Output the [x, y] coordinate of the center of the cell containing the given text.  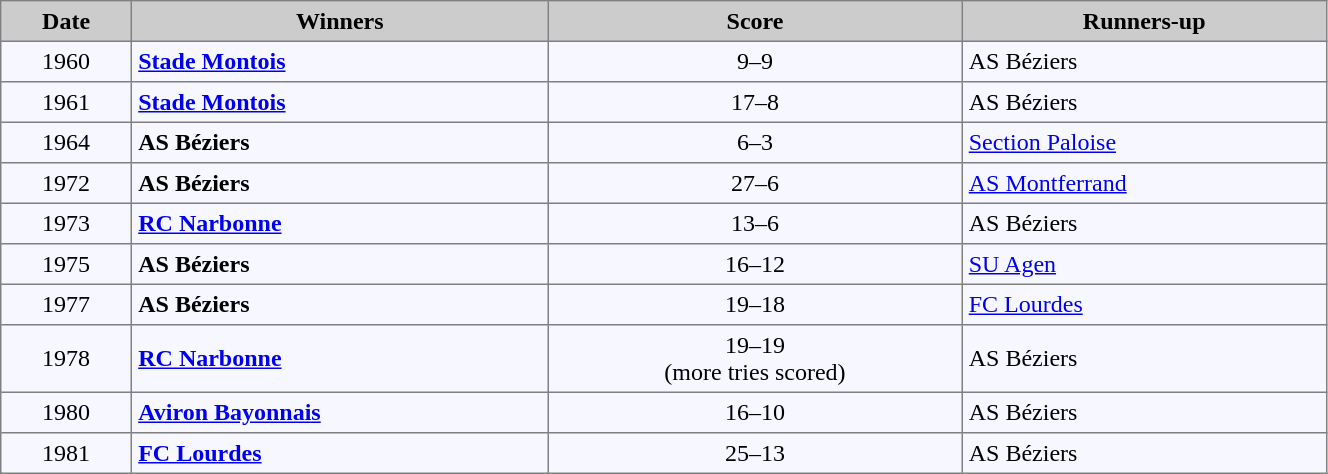
1972 [66, 183]
1964 [66, 142]
Score [755, 21]
SU Agen [1144, 264]
9–9 [755, 61]
1960 [66, 61]
Date [66, 21]
19–18 [755, 304]
16–10 [755, 412]
27–6 [755, 183]
1981 [66, 453]
1977 [66, 304]
1975 [66, 264]
16–12 [755, 264]
25–13 [755, 453]
6–3 [755, 142]
17–8 [755, 102]
AS Montferrand [1144, 183]
19–19 (more tries scored) [755, 359]
1980 [66, 412]
1961 [66, 102]
1978 [66, 359]
1973 [66, 223]
Winners [340, 21]
13–6 [755, 223]
Aviron Bayonnais [340, 412]
Runners-up [1144, 21]
Section Paloise [1144, 142]
